Return the (x, y) coordinate for the center point of the cell that contains the specified text.  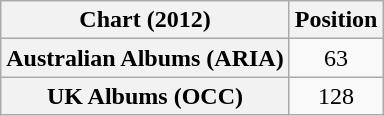
128 (336, 96)
UK Albums (OCC) (145, 96)
63 (336, 58)
Australian Albums (ARIA) (145, 58)
Position (336, 20)
Chart (2012) (145, 20)
